Determine the [X, Y] coordinate at the center of the cell enclosing the given text.  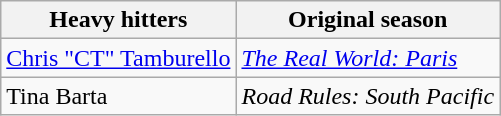
The Real World: Paris [368, 58]
Original season [368, 20]
Chris "CT" Tamburello [118, 58]
Tina Barta [118, 96]
Heavy hitters [118, 20]
Road Rules: South Pacific [368, 96]
